Return the [X, Y] coordinate for the center point of the cell that contains the specified text.  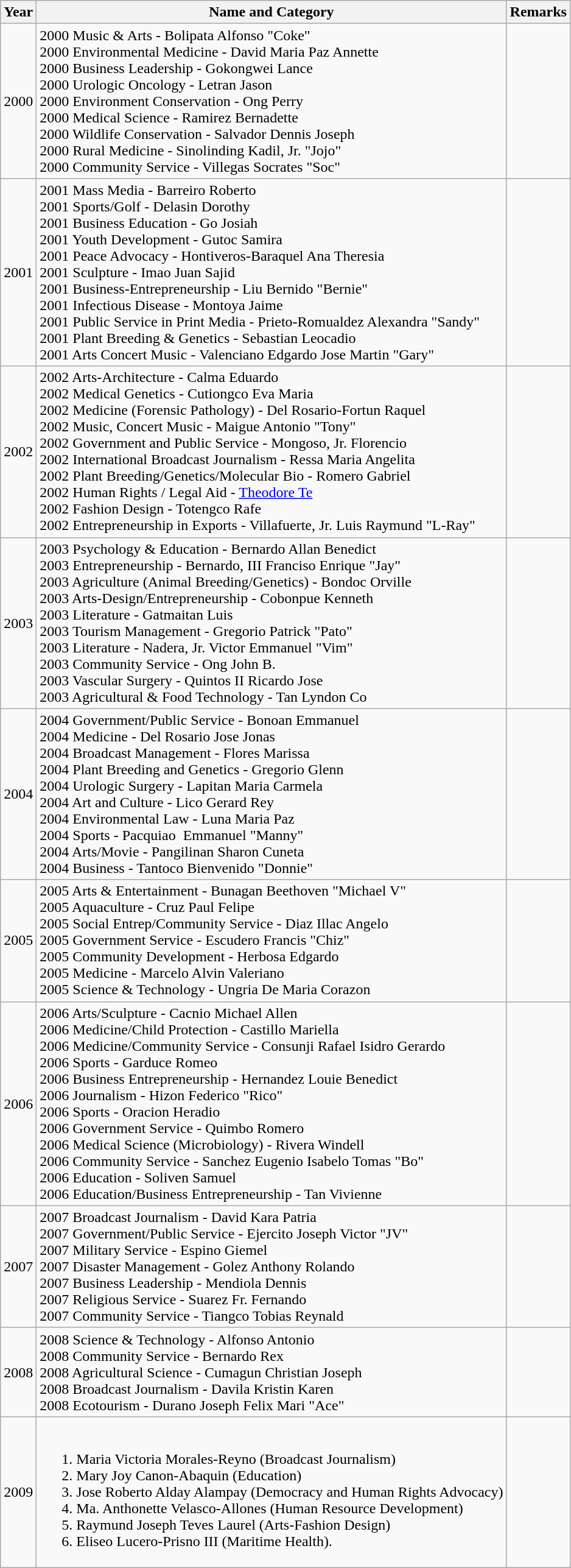
2002 [18, 452]
2000 [18, 101]
2009 [18, 1492]
Name and Category [271, 12]
2008 [18, 1372]
2001 [18, 272]
2004 [18, 794]
2005 [18, 941]
2006 [18, 1104]
2003 [18, 623]
Remarks [538, 12]
2007 [18, 1266]
Year [18, 12]
